Return the (X, Y) coordinate for the center point of the cell that contains the specified text.  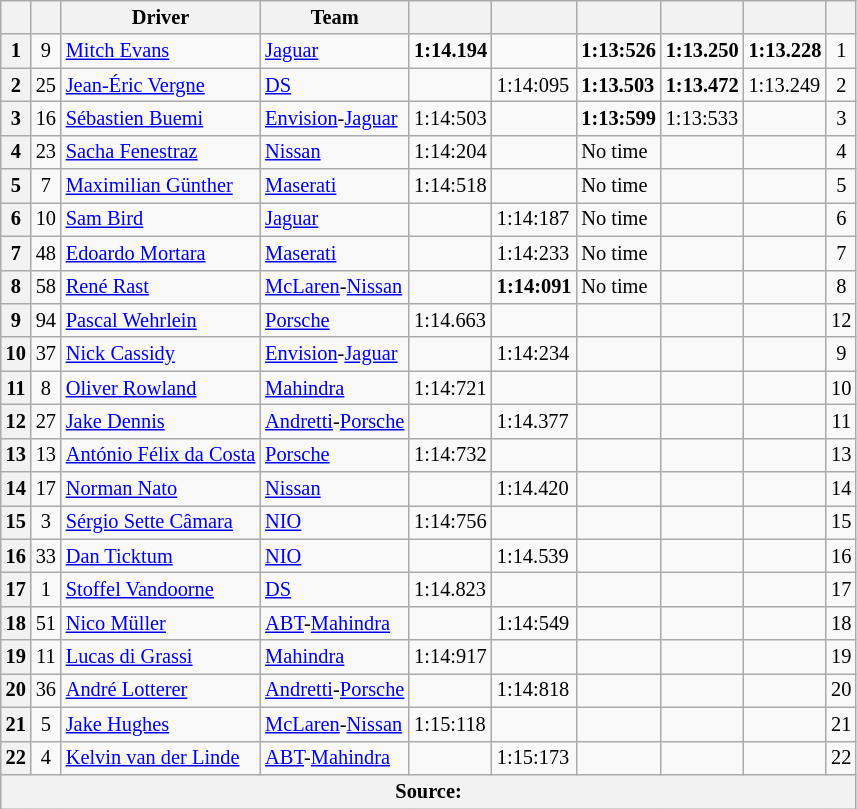
Driver (160, 17)
1:13.250 (702, 51)
1:14:917 (450, 657)
1:14:233 (534, 253)
1:14:187 (534, 219)
1:14:721 (450, 388)
1:13.472 (702, 85)
Maximilian Günther (160, 186)
33 (46, 556)
51 (46, 623)
1:14.539 (534, 556)
1:14.377 (534, 421)
1:14:818 (534, 690)
Nick Cassidy (160, 354)
1:13.503 (618, 85)
Dan Ticktum (160, 556)
Sébastien Buemi (160, 118)
René Rast (160, 287)
Jake Dennis (160, 421)
Sam Bird (160, 219)
Edoardo Mortara (160, 253)
1:13:533 (702, 118)
António Félix da Costa (160, 455)
1:15:173 (534, 758)
1:14:091 (534, 287)
48 (46, 253)
58 (46, 287)
1:14:518 (450, 186)
Jake Hughes (160, 724)
1:14:095 (534, 85)
Stoffel Vandoorne (160, 589)
94 (46, 320)
1:13:599 (618, 118)
37 (46, 354)
1:14:204 (450, 152)
Nico Müller (160, 623)
1:13.228 (786, 51)
1:13.249 (786, 85)
Sérgio Sette Câmara (160, 522)
Team (334, 17)
1:13:526 (618, 51)
Source: (429, 791)
Oliver Rowland (160, 388)
1:14:503 (450, 118)
1:14:756 (450, 522)
André Lotterer (160, 690)
1:14:549 (534, 623)
1:15:118 (450, 724)
1:14:732 (450, 455)
Mitch Evans (160, 51)
23 (46, 152)
Lucas di Grassi (160, 657)
Sacha Fenestraz (160, 152)
Norman Nato (160, 489)
1:14.663 (450, 320)
36 (46, 690)
Jean-Éric Vergne (160, 85)
27 (46, 421)
1:14.420 (534, 489)
1:14:234 (534, 354)
Pascal Wehrlein (160, 320)
1:14.823 (450, 589)
25 (46, 85)
Kelvin van der Linde (160, 758)
1:14.194 (450, 51)
